Return the (X, Y) coordinate for the center point of the cell that contains the specified text.  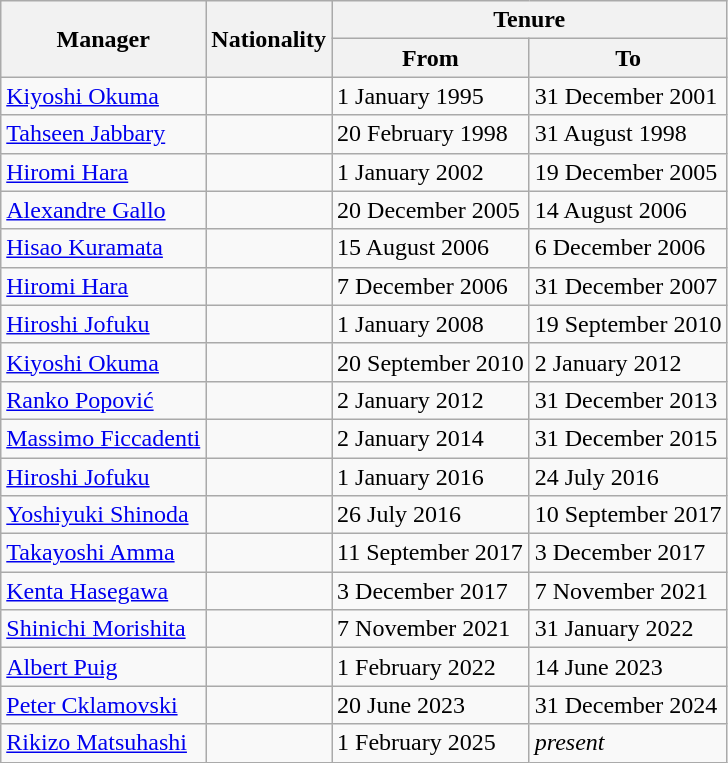
31 December 2013 (628, 400)
Alexandre Gallo (104, 210)
Takayoshi Amma (104, 553)
Yoshiyuki Shinoda (104, 515)
31 December 2001 (628, 96)
Shinichi Morishita (104, 629)
15 August 2006 (431, 248)
present (628, 743)
31 December 2007 (628, 286)
Tenure (530, 20)
To (628, 58)
Albert Puig (104, 667)
20 September 2010 (431, 362)
Hisao Kuramata (104, 248)
14 August 2006 (628, 210)
Massimo Ficcadenti (104, 438)
1 January 2002 (431, 172)
Nationality (269, 39)
31 January 2022 (628, 629)
6 December 2006 (628, 248)
Rikizo Matsuhashi (104, 743)
24 July 2016 (628, 477)
1 February 2025 (431, 743)
19 September 2010 (628, 324)
31 December 2015 (628, 438)
14 June 2023 (628, 667)
10 September 2017 (628, 515)
Manager (104, 39)
26 July 2016 (431, 515)
1 January 1995 (431, 96)
1 January 2016 (431, 477)
20 February 1998 (431, 134)
19 December 2005 (628, 172)
1 January 2008 (431, 324)
20 June 2023 (431, 705)
From (431, 58)
1 February 2022 (431, 667)
Ranko Popović (104, 400)
7 December 2006 (431, 286)
31 August 1998 (628, 134)
11 September 2017 (431, 553)
31 December 2024 (628, 705)
Tahseen Jabbary (104, 134)
Kenta Hasegawa (104, 591)
Peter Cklamovski (104, 705)
20 December 2005 (431, 210)
2 January 2014 (431, 438)
